Provide the [X, Y] coordinate of the cell's center where the given text is located.  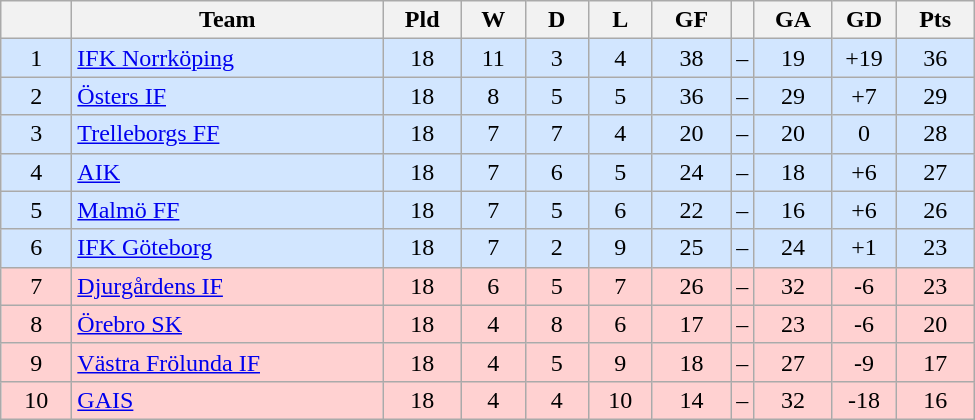
GAIS [228, 400]
L [621, 20]
Team [228, 20]
Pld [422, 20]
25 [692, 248]
D [557, 20]
+19 [864, 58]
GF [692, 20]
AIK [228, 172]
Östers IF [228, 96]
1 [36, 58]
22 [692, 210]
14 [692, 400]
+1 [864, 248]
W [493, 20]
IFK Norrköping [228, 58]
GA [794, 20]
38 [692, 58]
-9 [864, 362]
+7 [864, 96]
0 [864, 134]
Djurgårdens IF [228, 286]
-18 [864, 400]
Örebro SK [228, 324]
Västra Frölunda IF [228, 362]
28 [936, 134]
19 [794, 58]
IFK Göteborg [228, 248]
Pts [936, 20]
11 [493, 58]
Trelleborgs FF [228, 134]
Malmö FF [228, 210]
GD [864, 20]
